Extract the (x, y) coordinate from the center of the cell holding the provided text.  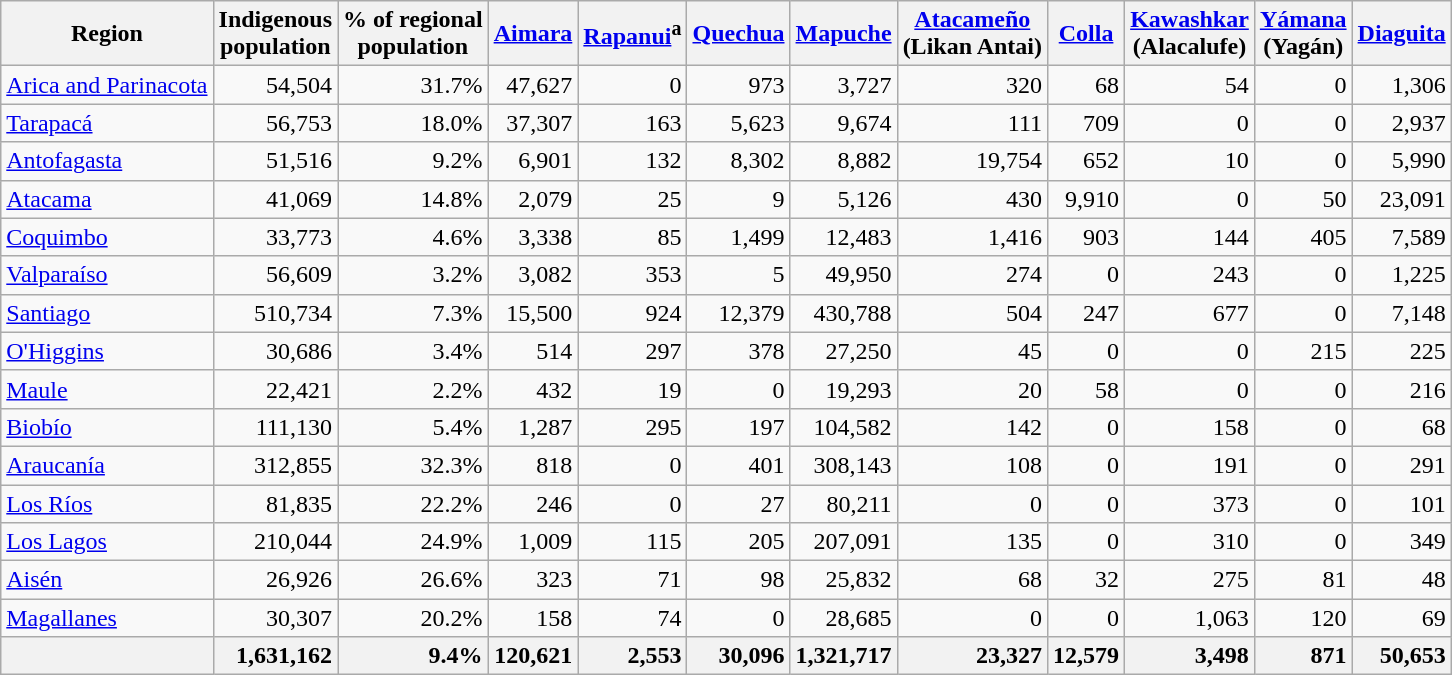
205 (738, 542)
144 (1190, 237)
291 (1402, 465)
903 (1086, 237)
Araucanía (107, 465)
1,631,162 (275, 656)
30,686 (275, 351)
Atacameño(Likan Antai) (972, 34)
74 (632, 618)
115 (632, 542)
7,148 (1402, 313)
310 (1190, 542)
1,321,717 (844, 656)
5,126 (844, 199)
54 (1190, 85)
5,623 (738, 123)
25 (632, 199)
818 (533, 465)
98 (738, 580)
23,091 (1402, 199)
26.6% (414, 580)
274 (972, 275)
28,685 (844, 618)
3,498 (1190, 656)
3,727 (844, 85)
401 (738, 465)
56,753 (275, 123)
85 (632, 237)
12,579 (1086, 656)
378 (738, 351)
210,044 (275, 542)
243 (1190, 275)
69 (1402, 618)
27,250 (844, 351)
12,483 (844, 237)
80,211 (844, 503)
163 (632, 123)
373 (1190, 503)
50,653 (1402, 656)
30,096 (738, 656)
15,500 (533, 313)
Diaguita (1402, 34)
47,627 (533, 85)
9.4% (414, 656)
5 (738, 275)
973 (738, 85)
Arica and Parinacota (107, 85)
Biobío (107, 427)
275 (1190, 580)
9,674 (844, 123)
104,582 (844, 427)
7,589 (1402, 237)
323 (533, 580)
320 (972, 85)
10 (1190, 161)
225 (1402, 351)
30,307 (275, 618)
504 (972, 313)
Aimara (533, 34)
2.2% (414, 389)
8,882 (844, 161)
312,855 (275, 465)
2,553 (632, 656)
108 (972, 465)
308,143 (844, 465)
9 (738, 199)
216 (1402, 389)
197 (738, 427)
246 (533, 503)
20.2% (414, 618)
142 (972, 427)
652 (1086, 161)
432 (533, 389)
8,302 (738, 161)
2,937 (1402, 123)
Yámana(Yagán) (1303, 34)
19,754 (972, 161)
4.6% (414, 237)
Santiago (107, 313)
22.2% (414, 503)
Antofagasta (107, 161)
54,504 (275, 85)
41,069 (275, 199)
349 (1402, 542)
3.4% (414, 351)
1,225 (1402, 275)
297 (632, 351)
5.4% (414, 427)
405 (1303, 237)
2,079 (533, 199)
9.2% (414, 161)
Tarapacá (107, 123)
Region (107, 34)
430 (972, 199)
135 (972, 542)
18.0% (414, 123)
924 (632, 313)
48 (1402, 580)
Coquimbo (107, 237)
Colla (1086, 34)
295 (632, 427)
111 (972, 123)
33,773 (275, 237)
101 (1402, 503)
81,835 (275, 503)
1,306 (1402, 85)
1,499 (738, 237)
31.7% (414, 85)
120 (1303, 618)
132 (632, 161)
3.2% (414, 275)
Quechua (738, 34)
111,130 (275, 427)
9,910 (1086, 199)
49,950 (844, 275)
Valparaíso (107, 275)
7.3% (414, 313)
5,990 (1402, 161)
45 (972, 351)
14.8% (414, 199)
353 (632, 275)
1,416 (972, 237)
12,379 (738, 313)
Indigenouspopulation (275, 34)
120,621 (533, 656)
709 (1086, 123)
Los Lagos (107, 542)
Maule (107, 389)
25,832 (844, 580)
677 (1190, 313)
37,307 (533, 123)
32.3% (414, 465)
Mapuche (844, 34)
1,063 (1190, 618)
1,287 (533, 427)
22,421 (275, 389)
24.9% (414, 542)
430,788 (844, 313)
19 (632, 389)
3,082 (533, 275)
Rapanuia (632, 34)
23,327 (972, 656)
% of regionalpopulation (414, 34)
247 (1086, 313)
Aisén (107, 580)
26,926 (275, 580)
871 (1303, 656)
6,901 (533, 161)
81 (1303, 580)
56,609 (275, 275)
27 (738, 503)
Magallanes (107, 618)
3,338 (533, 237)
510,734 (275, 313)
Los Ríos (107, 503)
O'Higgins (107, 351)
32 (1086, 580)
Kawashkar(Alacalufe) (1190, 34)
191 (1190, 465)
1,009 (533, 542)
Atacama (107, 199)
20 (972, 389)
58 (1086, 389)
19,293 (844, 389)
514 (533, 351)
215 (1303, 351)
50 (1303, 199)
207,091 (844, 542)
51,516 (275, 161)
71 (632, 580)
